Determine the [X, Y] coordinate at the center of the cell enclosing the given text.  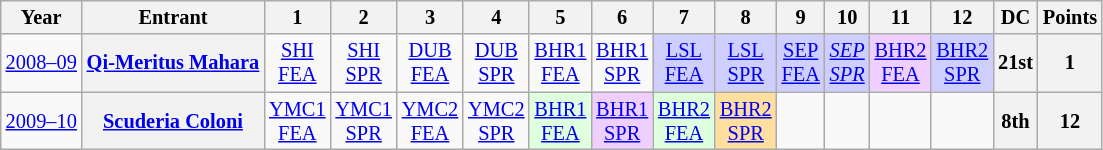
YMC2FEA [430, 121]
SEPFEA [801, 63]
Scuderia Coloni [173, 121]
DC [1016, 17]
2009–10 [42, 121]
10 [848, 17]
6 [622, 17]
Entrant [173, 17]
DUBSPR [496, 63]
LSLFEA [684, 63]
7 [684, 17]
5 [560, 17]
4 [496, 17]
SHISPR [363, 63]
21st [1016, 63]
YMC1FEA [297, 121]
DUBFEA [430, 63]
YMC2SPR [496, 121]
2 [363, 17]
Qi-Meritus Mahara [173, 63]
3 [430, 17]
Points [1070, 17]
2008–09 [42, 63]
SEPSPR [848, 63]
LSLSPR [746, 63]
YMC1SPR [363, 121]
Year [42, 17]
11 [901, 17]
8th [1016, 121]
SHIFEA [297, 63]
8 [746, 17]
9 [801, 17]
